Provide the (X, Y) coordinate of the cell's center where the given text is located.  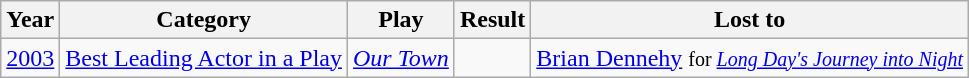
Brian Dennehy for Long Day's Journey into Night (750, 58)
Play (400, 20)
Result (492, 20)
Best Leading Actor in a Play (204, 58)
Our Town (400, 58)
2003 (30, 58)
Year (30, 20)
Lost to (750, 20)
Category (204, 20)
